Search for the cell housing the specified text and yield its (x, y) center coordinate. 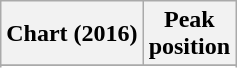
Chart (2016) (72, 34)
Peakposition (189, 34)
